From the cell containing the given text, extract its center point as (x, y) coordinate. 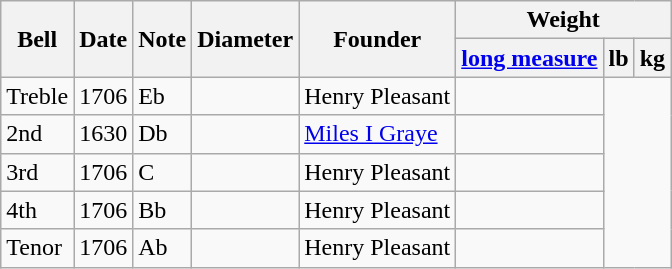
Treble (38, 96)
Db (162, 134)
3rd (38, 172)
Weight (564, 20)
Date (104, 39)
4th (38, 210)
Note (162, 39)
kg (652, 58)
Ab (162, 248)
long measure (530, 58)
2nd (38, 134)
Founder (378, 39)
C (162, 172)
Tenor (38, 248)
Bb (162, 210)
1630 (104, 134)
Miles I Graye (378, 134)
Eb (162, 96)
Bell (38, 39)
Diameter (246, 39)
lb (618, 58)
